Search for the cell housing the specified text and yield its [X, Y] center coordinate. 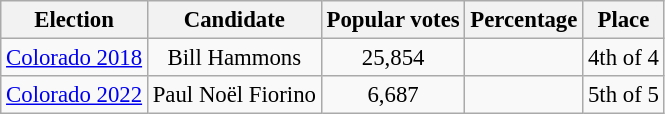
4th of 4 [624, 58]
Popular votes [393, 20]
5th of 5 [624, 95]
25,854 [393, 58]
Place [624, 20]
Election [74, 20]
6,687 [393, 95]
Colorado 2018 [74, 58]
Bill Hammons [234, 58]
Paul Noël Fiorino [234, 95]
Percentage [524, 20]
Colorado 2022 [74, 95]
Candidate [234, 20]
